Determine the (x, y) coordinate at the center of the cell enclosing the given text.  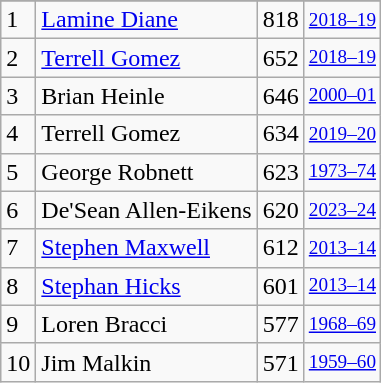
3 (18, 96)
8 (18, 286)
10 (18, 362)
5 (18, 172)
1973–74 (342, 172)
De'Sean Allen-Eikens (146, 210)
577 (280, 324)
571 (280, 362)
1 (18, 20)
1968–69 (342, 324)
652 (280, 58)
Stephen Maxwell (146, 248)
Brian Heinle (146, 96)
623 (280, 172)
Lamine Diane (146, 20)
4 (18, 134)
612 (280, 248)
646 (280, 96)
2000–01 (342, 96)
634 (280, 134)
601 (280, 286)
2023–24 (342, 210)
6 (18, 210)
9 (18, 324)
Stephan Hicks (146, 286)
George Robnett (146, 172)
7 (18, 248)
2019–20 (342, 134)
Loren Bracci (146, 324)
Jim Malkin (146, 362)
818 (280, 20)
620 (280, 210)
1959–60 (342, 362)
2 (18, 58)
